Capture the cell that displays the provided text and extract its (x, y) central coordinate. 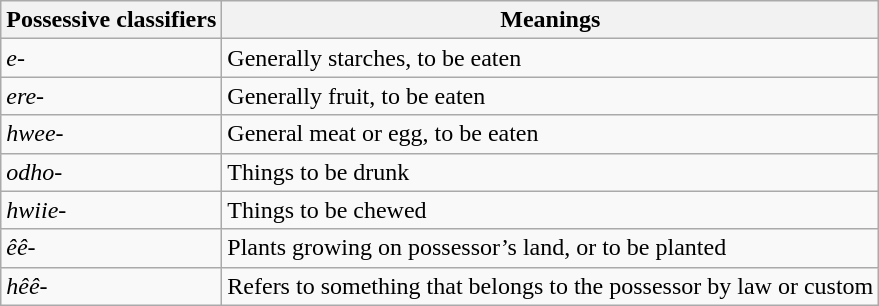
Things to be chewed (550, 210)
odho- (112, 172)
hwiie- (112, 210)
General meat or egg, to be eaten (550, 134)
hwee- (112, 134)
Refers to something that belongs to the possessor by law or custom (550, 286)
e- (112, 58)
Generally starches, to be eaten (550, 58)
Things to be drunk (550, 172)
ere- (112, 96)
Possessive classifiers (112, 20)
êê- (112, 248)
Plants growing on possessor’s land, or to be planted (550, 248)
Generally fruit, to be eaten (550, 96)
Meanings (550, 20)
hêê- (112, 286)
